Locate the cell with the specified text and output its (X, Y) center coordinate. 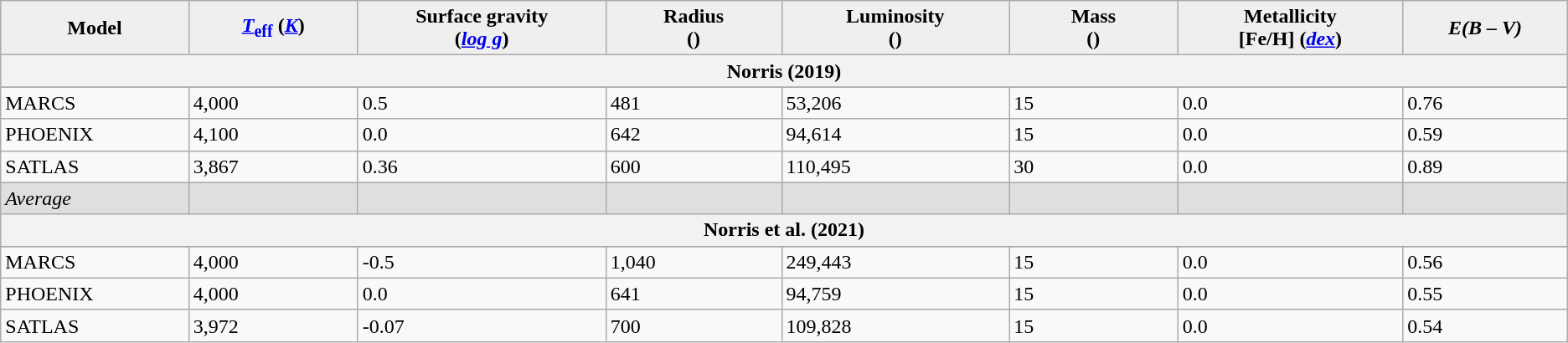
642 (694, 135)
Surface gravity (log g) (482, 28)
30 (1094, 166)
0.54 (1486, 325)
481 (694, 103)
600 (694, 166)
0.55 (1486, 294)
641 (694, 294)
110,495 (895, 166)
Mass () (1094, 28)
0.56 (1486, 262)
E(B – V) (1486, 28)
53,206 (895, 103)
109,828 (895, 325)
94,614 (895, 135)
1,040 (694, 262)
0.5 (482, 103)
Radius () (694, 28)
3,972 (273, 325)
Teff (K) (273, 28)
Luminosity () (895, 28)
-0.5 (482, 262)
Average (95, 198)
Norris (2019) (784, 71)
0.76 (1486, 103)
0.89 (1486, 166)
Metallicity [Fe/H] (dex) (1290, 28)
Model (95, 28)
700 (694, 325)
249,443 (895, 262)
0.36 (482, 166)
3,867 (273, 166)
94,759 (895, 294)
-0.07 (482, 325)
0.59 (1486, 135)
Norris et al. (2021) (784, 230)
4,100 (273, 135)
